Output the (x, y) coordinate of the center of the cell containing the given text.  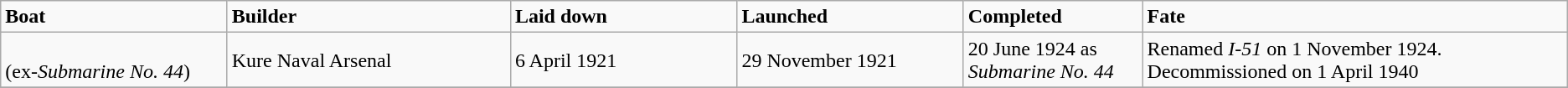
Completed (1053, 17)
20 June 1924 as Submarine No. 44 (1053, 60)
Builder (369, 17)
Kure Naval Arsenal (369, 60)
Boat (114, 17)
Fate (1355, 17)
29 November 1921 (850, 60)
Launched (850, 17)
6 April 1921 (623, 60)
Renamed I-51 on 1 November 1924. Decommissioned on 1 April 1940 (1355, 60)
(ex-Submarine No. 44) (114, 60)
Laid down (623, 17)
